Search for the cell housing the specified text and yield its [X, Y] center coordinate. 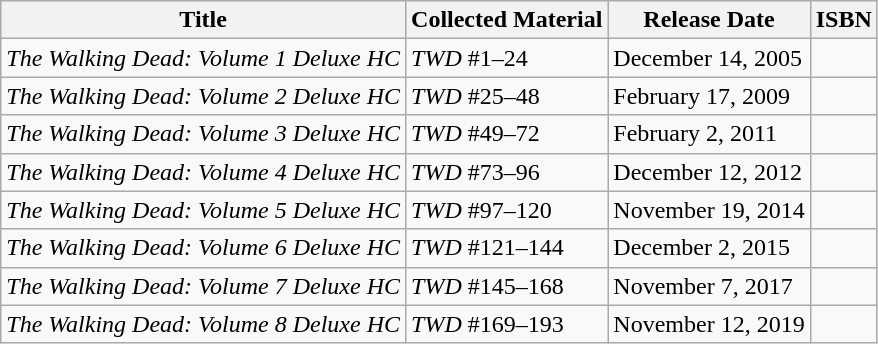
TWD #169–193 [507, 324]
The Walking Dead: Volume 8 Deluxe HC [204, 324]
The Walking Dead: Volume 3 Deluxe HC [204, 134]
December 12, 2012 [709, 172]
TWD #121–144 [507, 248]
TWD #97–120 [507, 210]
November 12, 2019 [709, 324]
December 2, 2015 [709, 248]
The Walking Dead: Volume 7 Deluxe HC [204, 286]
The Walking Dead: Volume 4 Deluxe HC [204, 172]
Title [204, 20]
The Walking Dead: Volume 1 Deluxe HC [204, 58]
Collected Material [507, 20]
February 2, 2011 [709, 134]
TWD #73–96 [507, 172]
December 14, 2005 [709, 58]
ISBN [844, 20]
November 19, 2014 [709, 210]
The Walking Dead: Volume 5 Deluxe HC [204, 210]
TWD #49–72 [507, 134]
The Walking Dead: Volume 6 Deluxe HC [204, 248]
TWD #1–24 [507, 58]
TWD #145–168 [507, 286]
The Walking Dead: Volume 2 Deluxe HC [204, 96]
February 17, 2009 [709, 96]
November 7, 2017 [709, 286]
Release Date [709, 20]
TWD #25–48 [507, 96]
